Return the (x, y) coordinate for the center point of the cell that contains the specified text.  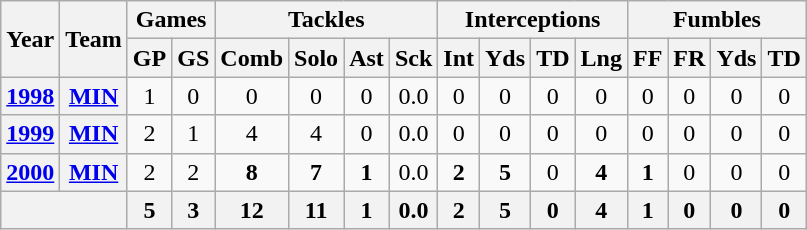
Solo (316, 58)
3 (194, 210)
12 (252, 210)
Int (459, 58)
Year (30, 39)
FR (690, 58)
Ast (367, 58)
1998 (30, 96)
GS (194, 58)
1999 (30, 134)
Games (170, 20)
GP (149, 58)
Lng (601, 58)
11 (316, 210)
7 (316, 172)
Tackles (326, 20)
Interceptions (533, 20)
Fumbles (716, 20)
Team (94, 39)
8 (252, 172)
Sck (413, 58)
Comb (252, 58)
FF (647, 58)
2000 (30, 172)
